Extract the (X, Y) coordinate from the center of the cell holding the provided text.  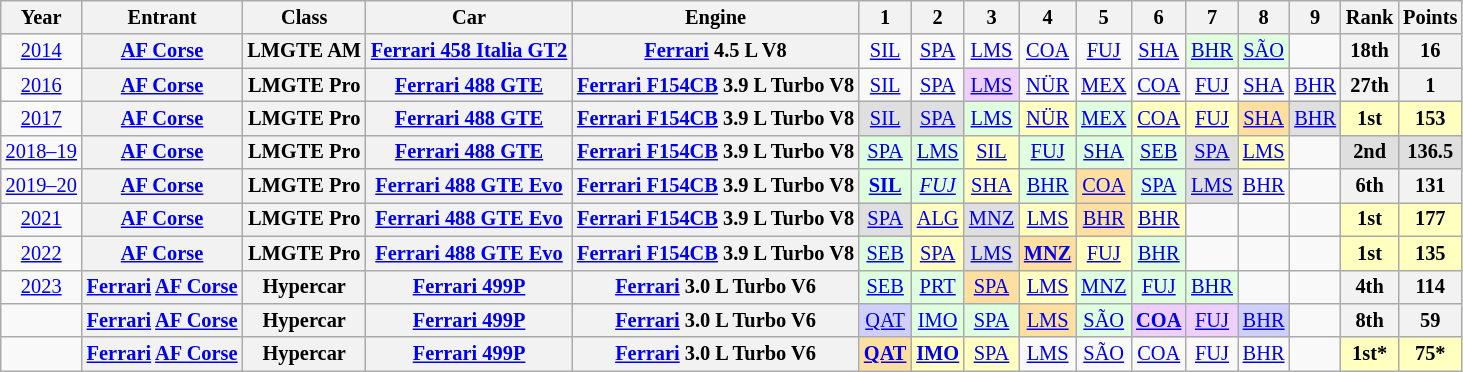
131 (1430, 186)
Year (42, 17)
2 (938, 17)
1st* (1370, 354)
LMGTE AM (304, 51)
2016 (42, 85)
9 (1315, 17)
59 (1430, 320)
136.5 (1430, 152)
3 (992, 17)
7 (1212, 17)
6 (1158, 17)
2019–20 (42, 186)
Ferrari 458 Italia GT2 (469, 51)
114 (1430, 287)
2021 (42, 219)
6th (1370, 186)
Class (304, 17)
8th (1370, 320)
Rank (1370, 17)
2022 (42, 253)
Engine (716, 17)
2023 (42, 287)
5 (1104, 17)
Points (1430, 17)
Entrant (162, 17)
177 (1430, 219)
4th (1370, 287)
ALG (938, 219)
2018–19 (42, 152)
135 (1430, 253)
18th (1370, 51)
2017 (42, 118)
16 (1430, 51)
2nd (1370, 152)
153 (1430, 118)
75* (1430, 354)
Ferrari 4.5 L V8 (716, 51)
Car (469, 17)
4 (1048, 17)
27th (1370, 85)
8 (1264, 17)
PRT (938, 287)
2014 (42, 51)
